From the cell containing the given text, extract its center point as (x, y) coordinate. 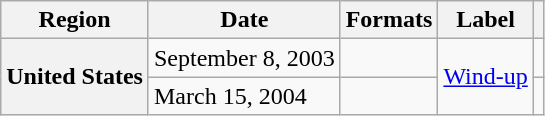
Label (486, 20)
United States (75, 77)
Wind-up (486, 77)
Region (75, 20)
Formats (389, 20)
September 8, 2003 (244, 58)
Date (244, 20)
March 15, 2004 (244, 96)
